Locate the cell with the specified text and output its (X, Y) center coordinate. 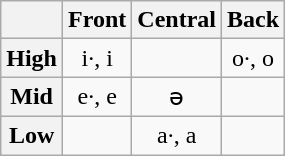
a·, a (177, 135)
Front (98, 20)
High (32, 58)
Mid (32, 97)
Central (177, 20)
Back (254, 20)
Low (32, 135)
o·, o (254, 58)
i·, i (98, 58)
ə (177, 97)
e·, e (98, 97)
